Extract the (x, y) coordinate from the center of the cell holding the provided text.  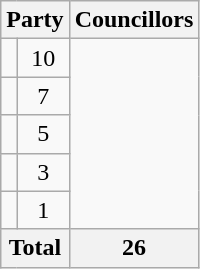
26 (134, 248)
Party (35, 20)
Councillors (134, 20)
5 (43, 134)
7 (43, 96)
Total (35, 248)
3 (43, 172)
1 (43, 210)
10 (43, 58)
